Identify which cell holds the provided text, then report its [x, y] central coordinate. 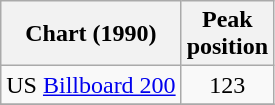
Peakposition [227, 34]
123 [227, 85]
Chart (1990) [91, 34]
US Billboard 200 [91, 85]
